Output the [x, y] coordinate of the center of the cell containing the given text.  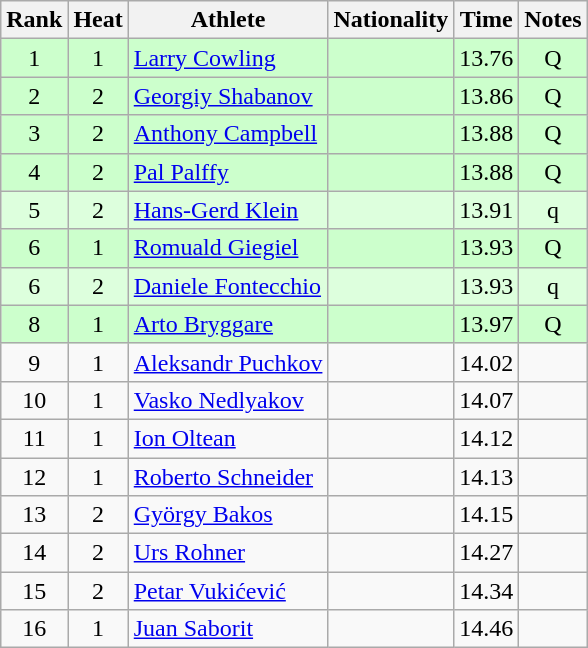
16 [34, 629]
Hans-Gerd Klein [228, 210]
14.46 [486, 629]
Arto Bryggare [228, 324]
Heat [98, 20]
Rank [34, 20]
Romuald Giegiel [228, 248]
11 [34, 438]
Nationality [391, 20]
8 [34, 324]
Aleksandr Puchkov [228, 362]
14.12 [486, 438]
Petar Vukićević [228, 591]
Time [486, 20]
12 [34, 477]
15 [34, 591]
Juan Saborit [228, 629]
Anthony Campbell [228, 134]
Urs Rohner [228, 553]
14.15 [486, 515]
Pal Palffy [228, 172]
14.07 [486, 400]
13 [34, 515]
Larry Cowling [228, 58]
Athlete [228, 20]
14.02 [486, 362]
9 [34, 362]
14.34 [486, 591]
13.86 [486, 96]
10 [34, 400]
György Bakos [228, 515]
13.97 [486, 324]
Ion Oltean [228, 438]
3 [34, 134]
Daniele Fontecchio [228, 286]
14.27 [486, 553]
Vasko Nedlyakov [228, 400]
14 [34, 553]
13.76 [486, 58]
Georgiy Shabanov [228, 96]
14.13 [486, 477]
Notes [553, 20]
Roberto Schneider [228, 477]
4 [34, 172]
13.91 [486, 210]
5 [34, 210]
